Identify which cell holds the provided text, then report its (x, y) central coordinate. 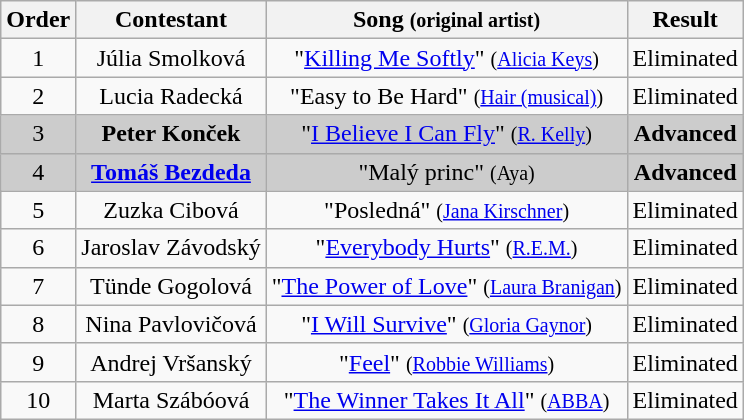
"The Winner Takes It All" (ABBA) (446, 400)
"I Will Survive" (Gloria Gaynor) (446, 324)
"The Power of Love" (Laura Branigan) (446, 286)
3 (38, 134)
Tomáš Bezdeda (171, 172)
Nina Pavlovičová (171, 324)
9 (38, 362)
"Easy to Be Hard" (Hair (musical)) (446, 96)
"Malý princ" (Aya) (446, 172)
Marta Szábóová (171, 400)
Song (original artist) (446, 20)
Order (38, 20)
Jaroslav Závodský (171, 248)
5 (38, 210)
Result (685, 20)
Andrej Vršanský (171, 362)
6 (38, 248)
Lucia Radecká (171, 96)
Contestant (171, 20)
Júlia Smolková (171, 58)
10 (38, 400)
"Posledná" (Jana Kirschner) (446, 210)
8 (38, 324)
7 (38, 286)
Peter Konček (171, 134)
Tünde Gogolová (171, 286)
"Everybody Hurts" (R.E.M.) (446, 248)
4 (38, 172)
1 (38, 58)
"I Believe I Can Fly" (R. Kelly) (446, 134)
"Feel" (Robbie Williams) (446, 362)
"Killing Me Softly" (Alicia Keys) (446, 58)
2 (38, 96)
Zuzka Cibová (171, 210)
